Locate the cell with the specified text and output its [X, Y] center coordinate. 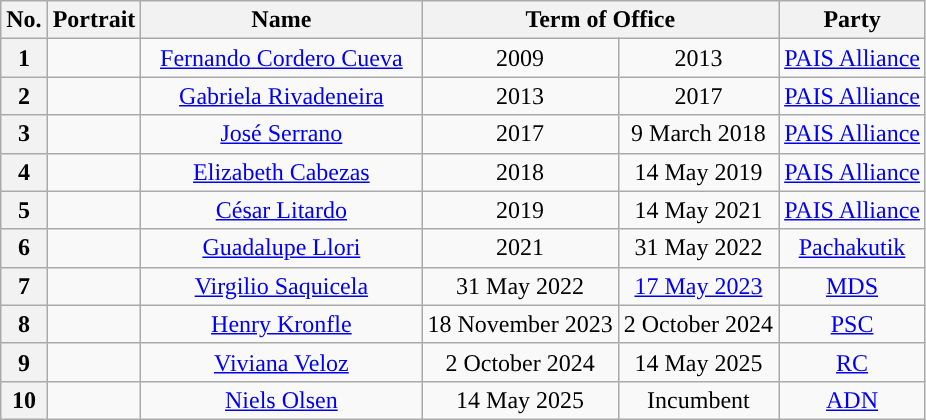
Portrait [94, 20]
RC [852, 362]
5 [24, 210]
Guadalupe Llori [282, 248]
4 [24, 172]
10 [24, 400]
2019 [520, 210]
9 March 2018 [698, 134]
2018 [520, 172]
7 [24, 286]
6 [24, 248]
8 [24, 324]
MDS [852, 286]
1 [24, 58]
PSC [852, 324]
César Litardo [282, 210]
18 November 2023 [520, 324]
Niels Olsen [282, 400]
Pachakutik [852, 248]
Term of Office [600, 20]
Elizabeth Cabezas [282, 172]
Incumbent [698, 400]
Gabriela Rivadeneira [282, 96]
17 May 2023 [698, 286]
Henry Kronfle [282, 324]
14 May 2021 [698, 210]
José Serrano [282, 134]
No. [24, 20]
ADN [852, 400]
Fernando Cordero Cueva [282, 58]
2 [24, 96]
2009 [520, 58]
Virgilio Saquicela [282, 286]
2021 [520, 248]
Party [852, 20]
Name [282, 20]
3 [24, 134]
Viviana Veloz [282, 362]
9 [24, 362]
14 May 2019 [698, 172]
